Pinpoint the cell where the given text exists, returning its [X, Y] midpoint coordinate. 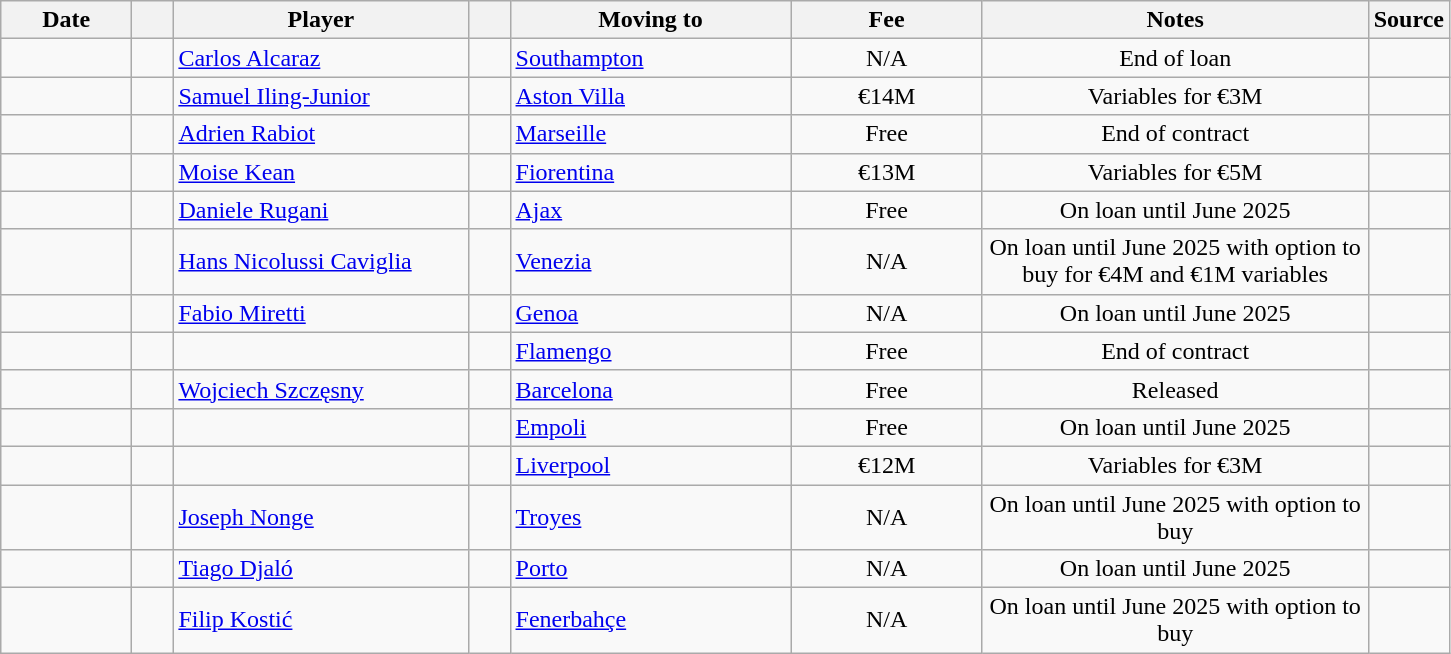
Fee [886, 20]
On loan until June 2025 with option to buy for €4M and €1M variables [1175, 262]
Date [66, 20]
Moving to [650, 20]
End of loan [1175, 58]
Joseph Nonge [321, 516]
Empoli [650, 427]
Barcelona [650, 389]
Variables for €5M [1175, 172]
Southampton [650, 58]
Carlos Alcaraz [321, 58]
Wojciech Szczęsny [321, 389]
Aston Villa [650, 96]
Genoa [650, 313]
Ajax [650, 210]
Flamengo [650, 351]
€13M [886, 172]
Filip Kostić [321, 620]
€12M [886, 465]
Fabio Miretti [321, 313]
Notes [1175, 20]
Troyes [650, 516]
Adrien Rabiot [321, 134]
Daniele Rugani [321, 210]
Hans Nicolussi Caviglia [321, 262]
Released [1175, 389]
Samuel Iling-Junior [321, 96]
Marseille [650, 134]
€14M [886, 96]
Porto [650, 569]
Moise Kean [321, 172]
Venezia [650, 262]
Player [321, 20]
Source [1408, 20]
Liverpool [650, 465]
Fenerbahçe [650, 620]
Fiorentina [650, 172]
Tiago Djaló [321, 569]
